From the cell containing the given text, extract its center point as [x, y] coordinate. 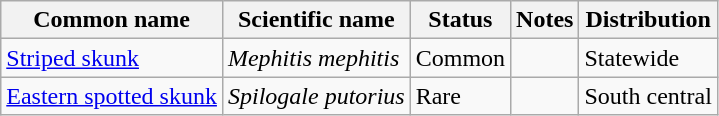
Striped skunk [112, 58]
Common [460, 58]
Rare [460, 96]
Notes [545, 20]
Mephitis mephitis [316, 58]
Distribution [648, 20]
Spilogale putorius [316, 96]
Statewide [648, 58]
Scientific name [316, 20]
South central [648, 96]
Eastern spotted skunk [112, 96]
Common name [112, 20]
Status [460, 20]
